Detect which cell encompasses the target text, then output its [x, y] center coordinate. 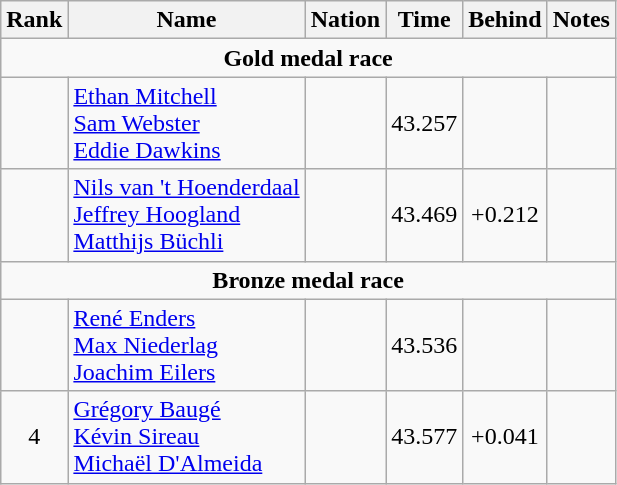
René EndersMax NiederlagJoachim Eilers [186, 345]
Name [186, 20]
43.577 [424, 437]
+0.041 [505, 437]
Nation [345, 20]
4 [34, 437]
Rank [34, 20]
Notes [581, 20]
Nils van 't HoenderdaalJeffrey HooglandMatthijs Büchli [186, 215]
43.536 [424, 345]
43.469 [424, 215]
Ethan MitchellSam WebsterEddie Dawkins [186, 123]
43.257 [424, 123]
Grégory BaugéKévin SireauMichaël D'Almeida [186, 437]
+0.212 [505, 215]
Gold medal race [308, 58]
Bronze medal race [308, 280]
Time [424, 20]
Behind [505, 20]
